Pinpoint the cell where the given text exists, returning its [X, Y] midpoint coordinate. 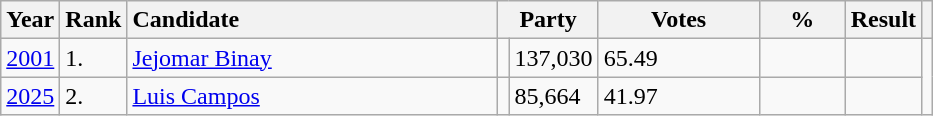
137,030 [554, 58]
Luis Campos [312, 96]
85,664 [554, 96]
Rank [94, 20]
2. [94, 96]
1. [94, 58]
65.49 [678, 58]
41.97 [678, 96]
Result [883, 20]
% [802, 20]
Jejomar Binay [312, 58]
2025 [30, 96]
Votes [678, 20]
Candidate [312, 20]
2001 [30, 58]
Party [548, 20]
Year [30, 20]
